Find where the given text appears and provide that cell's center as (X, Y) coordinate. 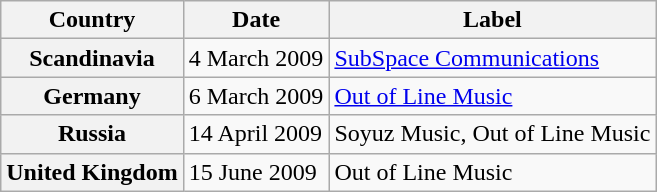
SubSpace Communications (492, 58)
Germany (92, 96)
Soyuz Music, Out of Line Music (492, 134)
Scandinavia (92, 58)
15 June 2009 (256, 172)
Russia (92, 134)
Label (492, 20)
6 March 2009 (256, 96)
Date (256, 20)
United Kingdom (92, 172)
4 March 2009 (256, 58)
Country (92, 20)
14 April 2009 (256, 134)
